Scan for the cell matching the given text and deliver its (x, y) coordinate at center. 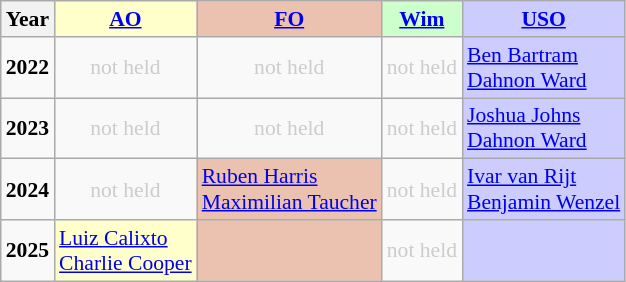
AO (126, 19)
Ben Bartram Dahnon Ward (544, 68)
2024 (28, 190)
Luiz Calixto Charlie Cooper (126, 250)
Wim (422, 19)
2022 (28, 68)
2025 (28, 250)
FO (290, 19)
USO (544, 19)
Year (28, 19)
2023 (28, 128)
Ivar van Rijt Benjamin Wenzel (544, 190)
Joshua Johns Dahnon Ward (544, 128)
Ruben Harris Maximilian Taucher (290, 190)
